Return [X, Y] of the center of cell containing provided text 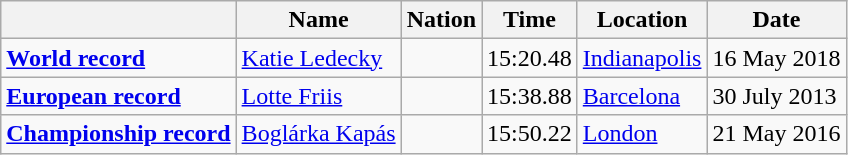
21 May 2016 [776, 134]
Boglárka Kapás [318, 134]
Katie Ledecky [318, 58]
15:20.48 [530, 58]
30 July 2013 [776, 96]
Lotte Friis [318, 96]
European record [118, 96]
London [642, 134]
16 May 2018 [776, 58]
Date [776, 20]
World record [118, 58]
15:38.88 [530, 96]
15:50.22 [530, 134]
Nation [441, 20]
Championship record [118, 134]
Barcelona [642, 96]
Name [318, 20]
Location [642, 20]
Time [530, 20]
Indianapolis [642, 58]
